Capture the cell that displays the provided text and extract its (X, Y) central coordinate. 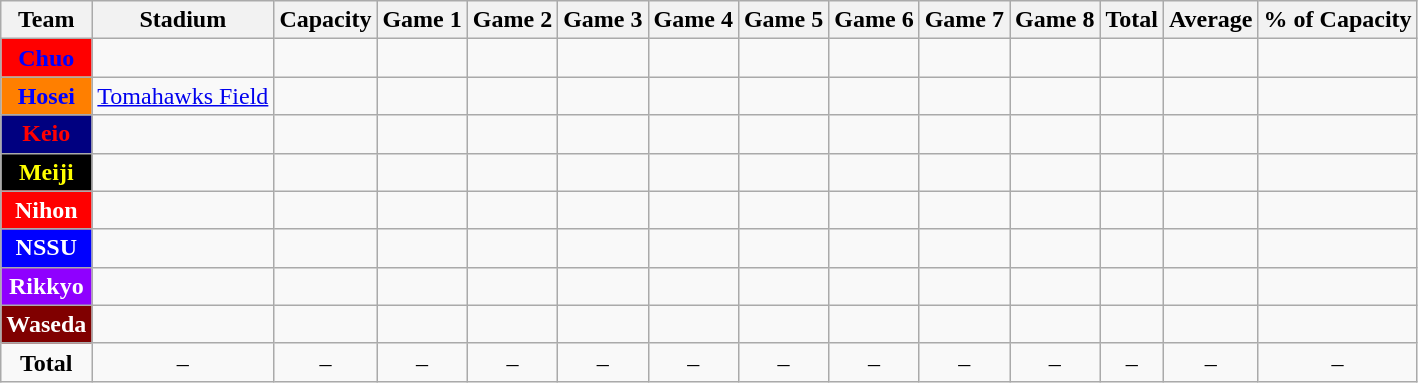
Team (46, 20)
NSSU (46, 248)
Game 4 (693, 20)
Stadium (183, 20)
Tomahawks Field (183, 96)
Hosei (46, 96)
Capacity (326, 20)
Meiji (46, 172)
Game 6 (874, 20)
Rikkyo (46, 286)
Game 8 (1055, 20)
Chuo (46, 58)
Game 1 (422, 20)
Game 7 (964, 20)
Keio (46, 134)
% of Capacity (1338, 20)
Game 5 (783, 20)
Game 2 (512, 20)
Game 3 (603, 20)
Waseda (46, 324)
Nihon (46, 210)
Average (1210, 20)
